Search for the cell housing the specified text and yield its [x, y] center coordinate. 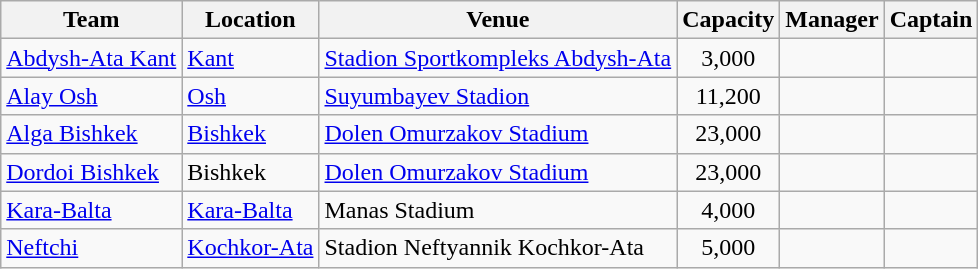
4,000 [728, 210]
Manas Stadium [498, 210]
Stadion Sportkompleks Abdysh-Ata [498, 58]
Stadion Neftyannik Kochkor-Ata [498, 248]
Dordoi Bishkek [92, 172]
Captain [931, 20]
11,200 [728, 96]
Venue [498, 20]
Abdysh-Ata Kant [92, 58]
Location [250, 20]
Neftchi [92, 248]
Team [92, 20]
Osh [250, 96]
Suyumbayev Stadion [498, 96]
Kochkor-Ata [250, 248]
Manager [832, 20]
Kant [250, 58]
5,000 [728, 248]
3,000 [728, 58]
Alga Bishkek [92, 134]
Alay Osh [92, 96]
Capacity [728, 20]
